Return (X, Y) of the center of cell containing provided text 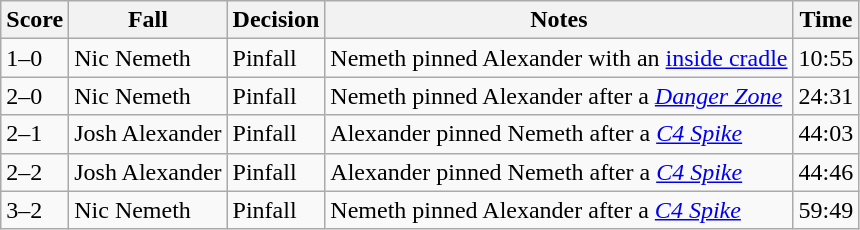
3–2 (35, 210)
59:49 (826, 210)
Nemeth pinned Alexander after a Danger Zone (559, 96)
Nemeth pinned Alexander with an inside cradle (559, 58)
Nemeth pinned Alexander after a C4 Spike (559, 210)
Time (826, 20)
44:46 (826, 172)
Decision (276, 20)
44:03 (826, 134)
2–1 (35, 134)
10:55 (826, 58)
2–0 (35, 96)
Fall (148, 20)
Notes (559, 20)
1–0 (35, 58)
Score (35, 20)
24:31 (826, 96)
2–2 (35, 172)
